Extract the [x, y] coordinate from the center of the cell holding the provided text.  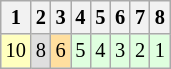
7 [140, 17]
10 [16, 51]
